For the text-containing cell, return its midpoint in (x, y) coordinate format. 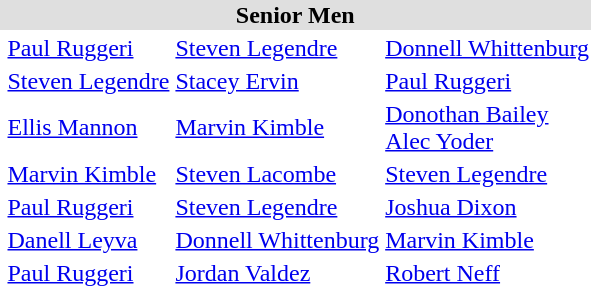
Steven Lacombe (278, 174)
Joshua Dixon (488, 207)
Donothan BaileyAlec Yoder (488, 128)
Senior Men (295, 15)
Danell Leyva (88, 240)
Stacey Ervin (278, 81)
Ellis Mannon (88, 128)
